Find where the given text appears and provide that cell's center as (X, Y) coordinate. 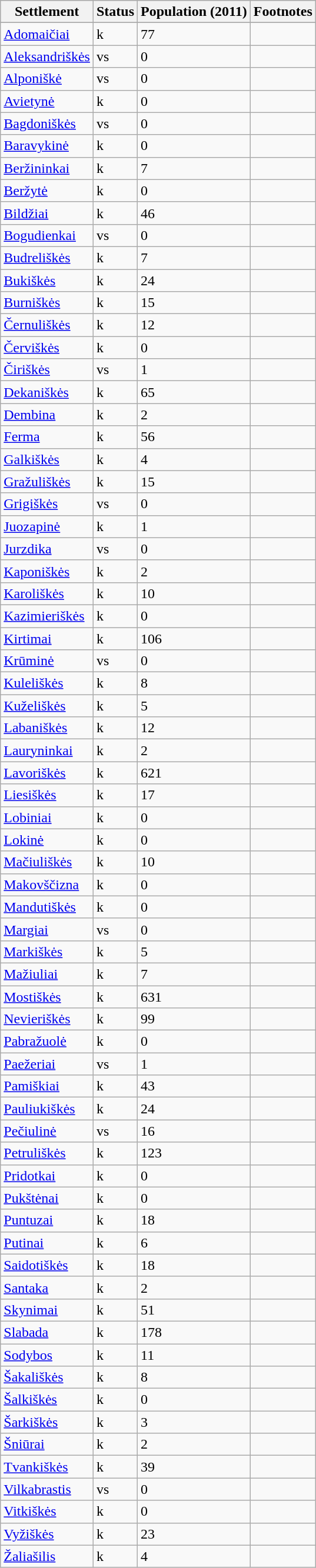
Santaka (47, 1287)
51 (194, 1310)
Žaliašilis (47, 1556)
Ferma (47, 437)
Juozapinė (47, 526)
Lobiniai (47, 818)
Černuliškės (47, 325)
6 (194, 1243)
Makovščizna (47, 885)
Dembina (47, 415)
Footnotes (282, 12)
Bukiškės (47, 281)
Vyžiškės (47, 1534)
Population (2011) (194, 12)
Lokinė (47, 840)
Saidotiškės (47, 1265)
Beržininkai (47, 168)
Mačiuliškės (47, 862)
Skynimai (47, 1310)
16 (194, 1131)
Beržytė (47, 191)
Mandutiškės (47, 907)
Lavoriškės (47, 773)
3 (194, 1422)
621 (194, 773)
Lauryninkai (47, 750)
99 (194, 1019)
Krūminė (47, 661)
Pečiulinė (47, 1131)
Pabražuolė (47, 1042)
Dekaniškės (47, 392)
56 (194, 437)
65 (194, 392)
Čiriškės (47, 370)
Bogudienkai (47, 235)
Pridotkai (47, 1176)
Kuželiškės (47, 706)
Puntuzai (47, 1220)
39 (194, 1467)
Slabada (47, 1332)
Červiškės (47, 348)
106 (194, 638)
23 (194, 1534)
Grigiškės (47, 504)
Aleksandriškės (47, 56)
Mažiuliai (47, 974)
Tvankiškės (47, 1467)
Šalkiškės (47, 1400)
Šniūrai (47, 1444)
Labaniškės (47, 728)
Bildžiai (47, 213)
Pamiškiai (47, 1086)
Burniškės (47, 303)
Karoliškės (47, 593)
Kaponiškės (47, 571)
Petruliškės (47, 1153)
43 (194, 1086)
Gražuliškės (47, 482)
Alponiškė (47, 79)
Margiai (47, 929)
Pauliukiškės (47, 1109)
Kuleliškės (47, 683)
Putinai (47, 1243)
46 (194, 213)
Šarkiškės (47, 1422)
Šakališkės (47, 1377)
17 (194, 795)
123 (194, 1153)
Budreliškės (47, 258)
Pukštėnai (47, 1198)
Liesiškės (47, 795)
Markiškės (47, 952)
Baravykinė (47, 146)
Vitkiškės (47, 1512)
Sodybos (47, 1355)
Mostiškės (47, 997)
Jurzdika (47, 549)
Paežeriai (47, 1064)
Avietynė (47, 101)
Kazimieriškės (47, 616)
Nevieriškės (47, 1019)
178 (194, 1332)
77 (194, 34)
Status (115, 12)
Vilkabrastis (47, 1489)
Galkiškės (47, 459)
Bagdoniškės (47, 124)
631 (194, 997)
Adomaičiai (47, 34)
Settlement (47, 12)
Kirtimai (47, 638)
11 (194, 1355)
